For the text-containing cell, return its midpoint in (X, Y) coordinate format. 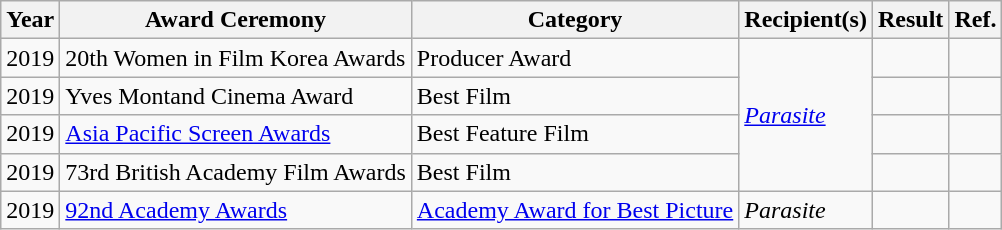
92nd Academy Awards (236, 210)
Result (910, 20)
Category (574, 20)
20th Women in Film Korea Awards (236, 58)
Yves Montand Cinema Award (236, 96)
Year (30, 20)
Recipient(s) (806, 20)
Award Ceremony (236, 20)
Producer Award (574, 58)
Asia Pacific Screen Awards (236, 134)
Ref. (976, 20)
73rd British Academy Film Awards (236, 172)
Academy Award for Best Picture (574, 210)
Best Feature Film (574, 134)
